Determine the (X, Y) coordinate at the center of the cell enclosing the given text.  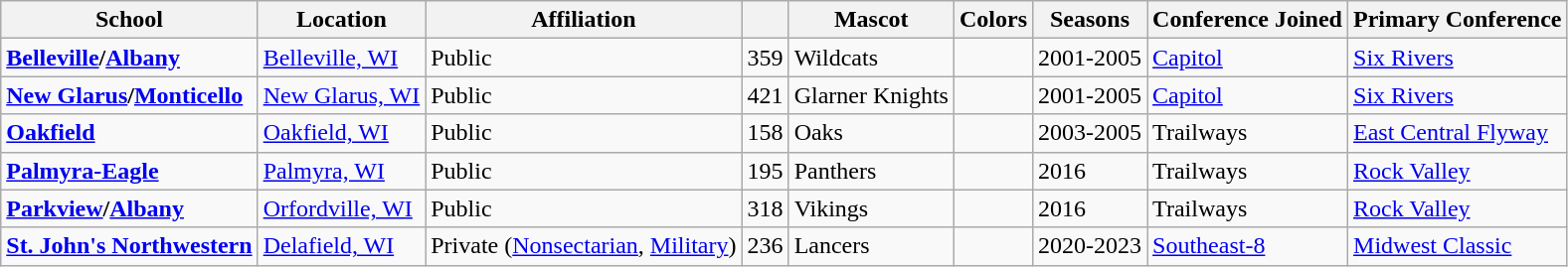
Mascot (871, 20)
Seasons (1090, 20)
Vikings (871, 208)
Belleville, WI (342, 58)
Oakfield (129, 133)
Palmyra-Eagle (129, 171)
Oaks (871, 133)
Private (Nonsectarian, Military) (584, 246)
Southeast-8 (1248, 246)
318 (766, 208)
Palmyra, WI (342, 171)
Parkview/Albany (129, 208)
359 (766, 58)
Primary Conference (1458, 20)
New Glarus/Monticello (129, 95)
Glarner Knights (871, 95)
Lancers (871, 246)
2020-2023 (1090, 246)
421 (766, 95)
Belleville/Albany (129, 58)
2003-2005 (1090, 133)
Location (342, 20)
School (129, 20)
Wildcats (871, 58)
195 (766, 171)
236 (766, 246)
Orfordville, WI (342, 208)
Panthers (871, 171)
St. John's Northwestern (129, 246)
Affiliation (584, 20)
158 (766, 133)
Midwest Classic (1458, 246)
East Central Flyway (1458, 133)
Oakfield, WI (342, 133)
Conference Joined (1248, 20)
Delafield, WI (342, 246)
Colors (992, 20)
New Glarus, WI (342, 95)
